Return the (X, Y) coordinate for the center point of the cell that contains the specified text.  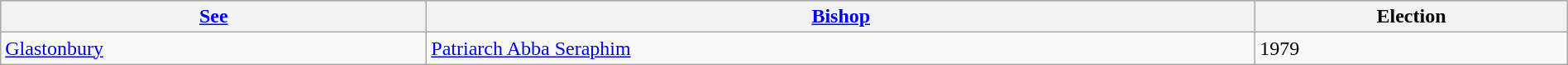
Patriarch Abba Seraphim (841, 48)
See (213, 17)
Election (1412, 17)
Glastonbury (213, 48)
1979 (1412, 48)
Bishop (841, 17)
